Provide the [x, y] coordinate of the cell's center where the given text is located.  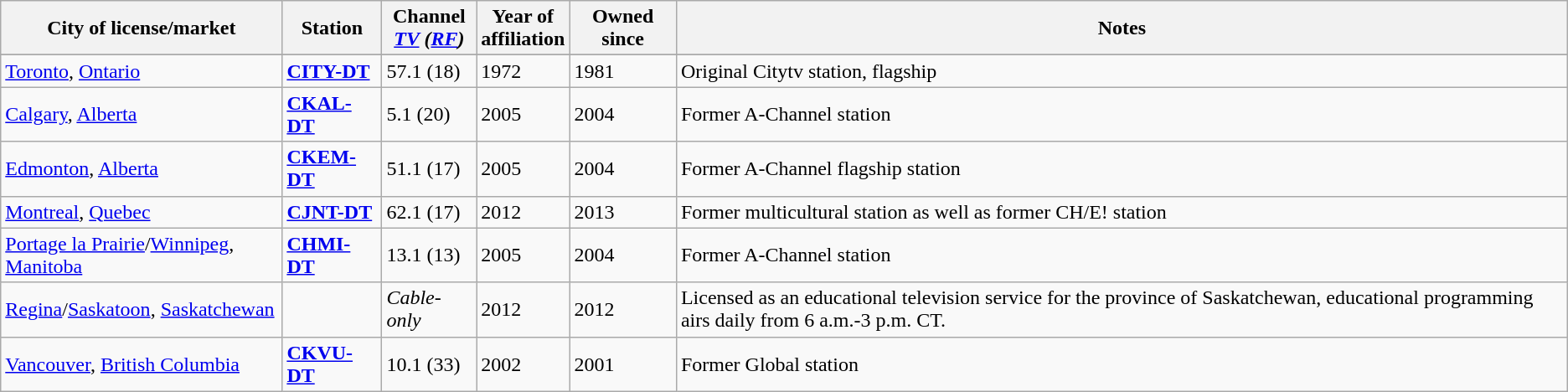
Original Citytv station, flagship [1122, 71]
62.1 (17) [429, 212]
Edmonton, Alberta [142, 169]
Regina/Saskatoon, Saskatchewan [142, 310]
2001 [623, 364]
CKEM-DT [332, 169]
Former Global station [1122, 364]
Station [332, 28]
2002 [523, 364]
CITY-DT [332, 71]
Cable-only [429, 310]
57.1 (18) [429, 71]
13.1 (13) [429, 255]
Montreal, Quebec [142, 212]
Notes [1122, 28]
CKAL-DT [332, 114]
Toronto, Ontario [142, 71]
1981 [623, 71]
CHMI-DT [332, 255]
Portage la Prairie/Winnipeg, Manitoba [142, 255]
Former A-Channel flagship station [1122, 169]
Licensed as an educational television service for the province of Saskatchewan, educational programming airs daily from 6 a.m.-3 p.m. CT. [1122, 310]
City of license/market [142, 28]
Former multicultural station as well as former CH/E! station [1122, 212]
Calgary, Alberta [142, 114]
10.1 (33) [429, 364]
5.1 (20) [429, 114]
CJNT-DT [332, 212]
Owned since [623, 28]
51.1 (17) [429, 169]
Channel TV (RF) [429, 28]
2013 [623, 212]
1972 [523, 71]
Year ofaffiliation [523, 28]
Vancouver, British Columbia [142, 364]
CKVU-DT [332, 364]
